For the text-containing cell, return its midpoint in [X, Y] coordinate format. 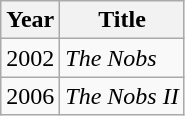
2006 [30, 96]
Title [122, 20]
The Nobs II [122, 96]
The Nobs [122, 58]
2002 [30, 58]
Year [30, 20]
